Identify which cell holds the provided text, then report its (x, y) central coordinate. 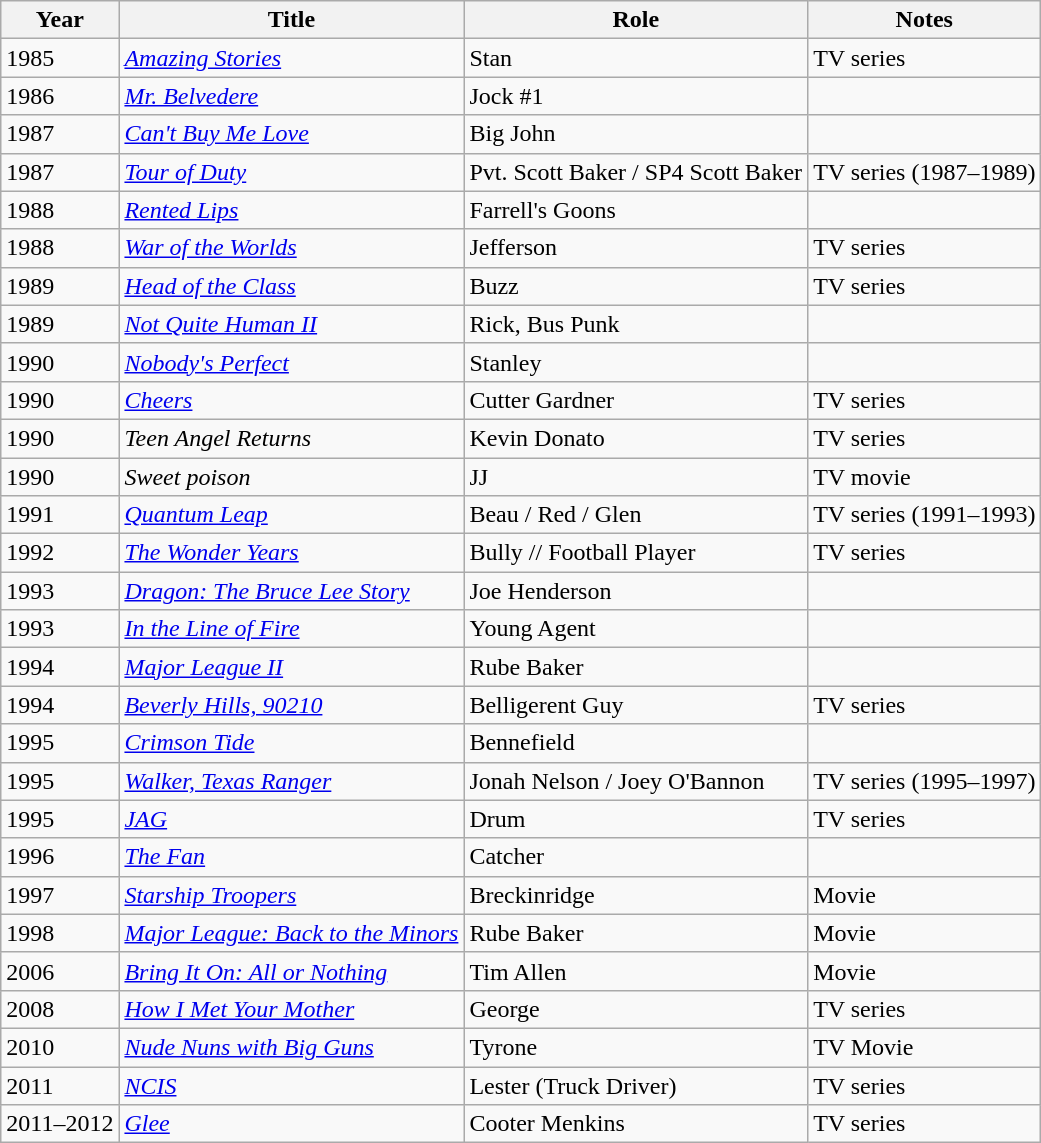
Head of the Class (292, 286)
2011 (60, 1085)
The Fan (292, 857)
JJ (636, 477)
Cooter Menkins (636, 1124)
Notes (924, 20)
1985 (60, 58)
NCIS (292, 1085)
Teen Angel Returns (292, 438)
Tim Allen (636, 971)
Rick, Bus Punk (636, 324)
Mr. Belvedere (292, 96)
Drum (636, 819)
Farrell's Goons (636, 210)
Title (292, 20)
TV series (1995–1997) (924, 781)
Nobody's Perfect (292, 362)
Tour of Duty (292, 172)
Lester (Truck Driver) (636, 1085)
Cutter Gardner (636, 400)
Belligerent Guy (636, 705)
JAG (292, 819)
1998 (60, 933)
Bring It On: All or Nothing (292, 971)
Starship Troopers (292, 895)
1996 (60, 857)
1986 (60, 96)
2011–2012 (60, 1124)
Big John (636, 134)
Major League: Back to the Minors (292, 933)
How I Met Your Mother (292, 1009)
TV movie (924, 477)
Year (60, 20)
Pvt. Scott Baker / SP4 Scott Baker (636, 172)
1997 (60, 895)
Walker, Texas Ranger (292, 781)
Cheers (292, 400)
Bennefield (636, 743)
Joe Henderson (636, 591)
Jonah Nelson / Joey O'Bannon (636, 781)
Catcher (636, 857)
Young Agent (636, 629)
1992 (60, 553)
Bully // Football Player (636, 553)
Glee (292, 1124)
Can't Buy Me Love (292, 134)
Nude Nuns with Big Guns (292, 1047)
Stanley (636, 362)
In the Line of Fire (292, 629)
Role (636, 20)
Amazing Stories (292, 58)
TV Movie (924, 1047)
Jock #1 (636, 96)
2008 (60, 1009)
Tyrone (636, 1047)
Rented Lips (292, 210)
2010 (60, 1047)
Quantum Leap (292, 515)
Not Quite Human II (292, 324)
TV series (1987–1989) (924, 172)
1991 (60, 515)
Kevin Donato (636, 438)
Breckinridge (636, 895)
Beverly Hills, 90210 (292, 705)
Stan (636, 58)
Buzz (636, 286)
2006 (60, 971)
Beau / Red / Glen (636, 515)
TV series (1991–1993) (924, 515)
Dragon: The Bruce Lee Story (292, 591)
The Wonder Years (292, 553)
Crimson Tide (292, 743)
Sweet poison (292, 477)
Jefferson (636, 248)
Major League II (292, 667)
War of the Worlds (292, 248)
George (636, 1009)
